Output the [X, Y] coordinate of the center of the cell containing the given text.  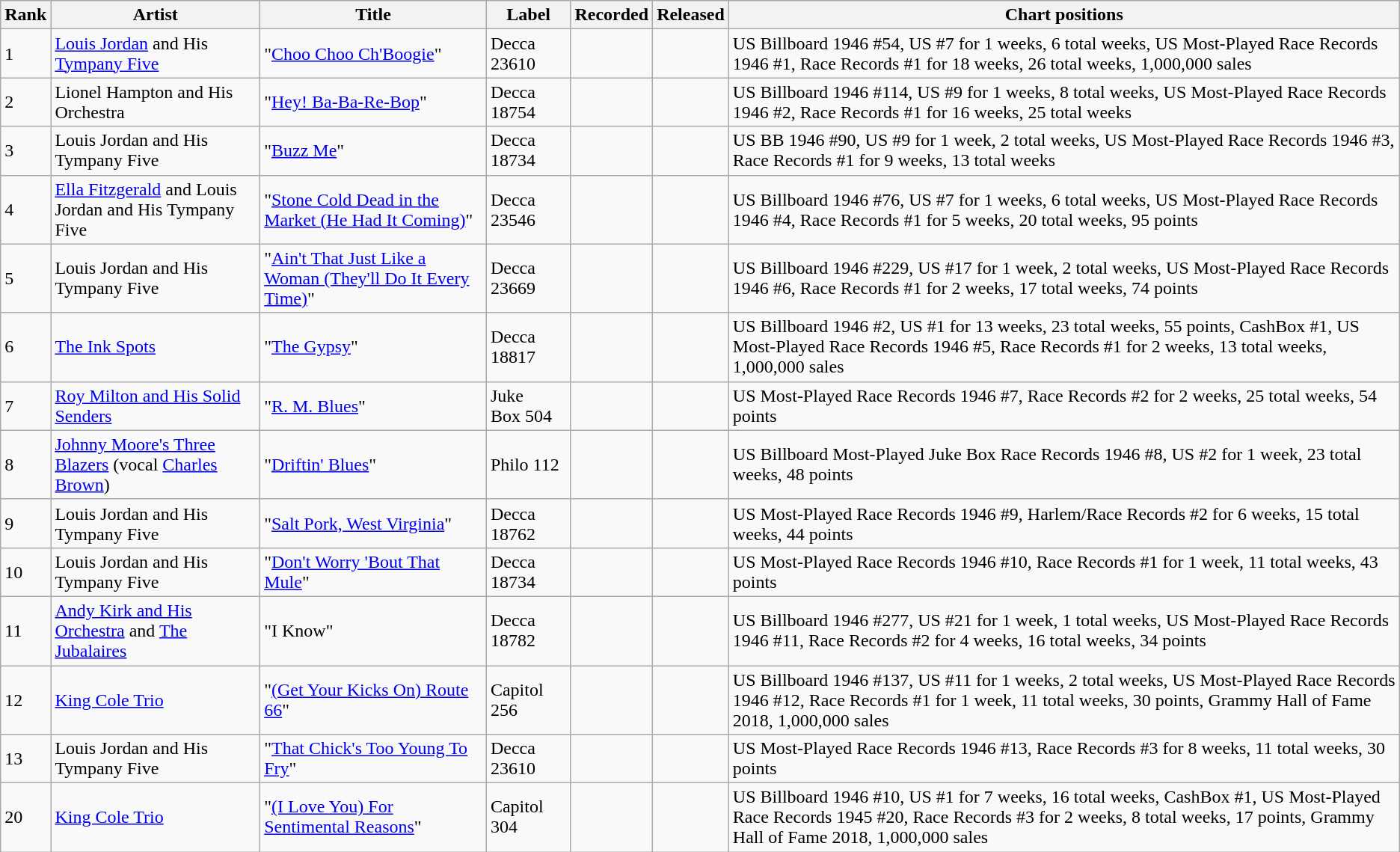
"The Gypsy" [374, 347]
The Ink Spots [156, 347]
Lionel Hampton and His Orchestra [156, 102]
Decca 18782 [528, 631]
Label [528, 15]
3 [25, 151]
US Billboard 1946 #229, US #17 for 1 week, 2 total weeks, US Most-Played Race Records 1946 #6, Race Records #1 for 2 weeks, 17 total weeks, 74 points [1063, 278]
Released [691, 15]
US BB 1946 #90, US #9 for 1 week, 2 total weeks, US Most-Played Race Records 1946 #3, Race Records #1 for 9 weeks, 13 total weeks [1063, 151]
Johnny Moore's Three Blazers (vocal Charles Brown) [156, 465]
Chart positions [1063, 15]
Juke Box 504 [528, 405]
US Most-Played Race Records 1946 #10, Race Records #1 for 1 week, 11 total weeks, 43 points [1063, 571]
Capitol 256 [528, 700]
Roy Milton and His Solid Senders [156, 405]
"Don't Worry 'Bout That Mule" [374, 571]
Ella Fitzgerald and Louis Jordan and His Tympany Five [156, 209]
1 [25, 54]
US Most-Played Race Records 1946 #7, Race Records #2 for 2 weeks, 25 total weeks, 54 points [1063, 405]
"Hey! Ba-Ba-Re-Bop" [374, 102]
6 [25, 347]
Capitol 304 [528, 818]
US Billboard 1946 #76, US #7 for 1 weeks, 6 total weeks, US Most-Played Race Records 1946 #4, Race Records #1 for 5 weeks, 20 total weeks, 95 points [1063, 209]
"(I Love You) For Sentimental Reasons" [374, 818]
Decca 18817 [528, 347]
"R. M. Blues" [374, 405]
"Driftin' Blues" [374, 465]
Recorded [612, 15]
Rank [25, 15]
Title [374, 15]
9 [25, 524]
"Ain't That Just Like a Woman (They'll Do It Every Time)" [374, 278]
US Billboard Most-Played Juke Box Race Records 1946 #8, US #2 for 1 week, 23 total weeks, 48 points [1063, 465]
"That Chick's Too Young To Fry" [374, 758]
Artist [156, 15]
8 [25, 465]
5 [25, 278]
US Billboard 1946 #114, US #9 for 1 weeks, 8 total weeks, US Most-Played Race Records 1946 #2, Race Records #1 for 16 weeks, 25 total weeks [1063, 102]
13 [25, 758]
11 [25, 631]
Decca 23669 [528, 278]
Decca 18754 [528, 102]
US Most-Played Race Records 1946 #9, Harlem/Race Records #2 for 6 weeks, 15 total weeks, 44 points [1063, 524]
"Choo Choo Ch'Boogie" [374, 54]
US Most-Played Race Records 1946 #13, Race Records #3 for 8 weeks, 11 total weeks, 30 points [1063, 758]
"Salt Pork, West Virginia" [374, 524]
"Stone Cold Dead in the Market (He Had It Coming)" [374, 209]
Philo 112 [528, 465]
2 [25, 102]
10 [25, 571]
Andy Kirk and His Orchestra and The Jubalaires [156, 631]
20 [25, 818]
12 [25, 700]
4 [25, 209]
7 [25, 405]
"I Know" [374, 631]
"(Get Your Kicks On) Route 66" [374, 700]
Decca 23546 [528, 209]
"Buzz Me" [374, 151]
Decca 18762 [528, 524]
